Locate the cell with the specified text and output its (X, Y) center coordinate. 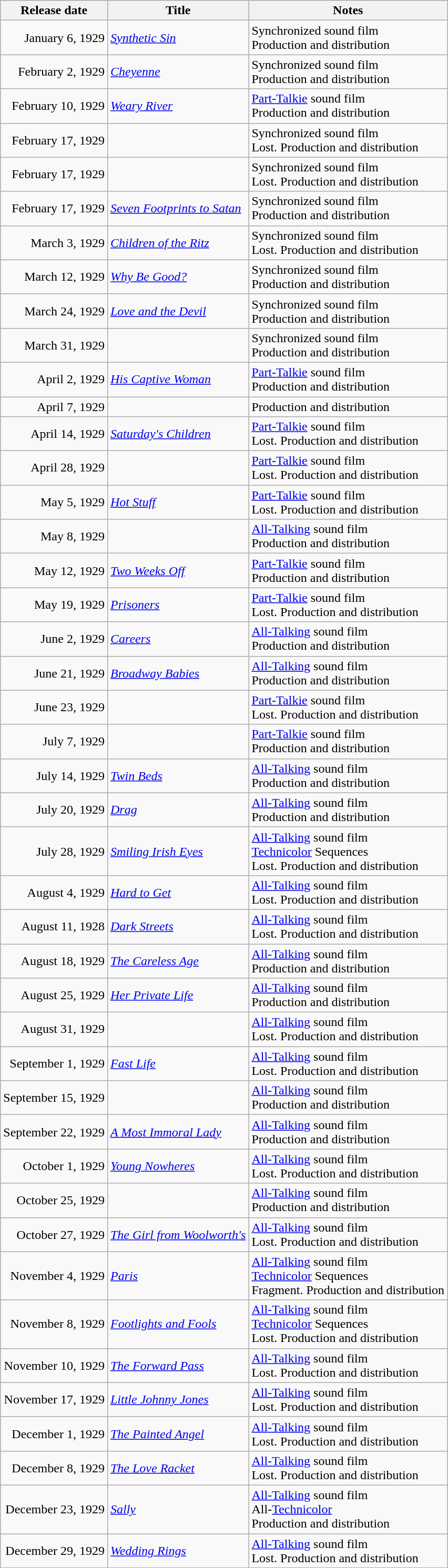
June 23, 1929 (54, 708)
Hot Stuff (178, 503)
December 8, 1929 (54, 1468)
November 4, 1929 (54, 1276)
All-Talking sound film Technicolor SequencesFragment. Production and distribution (348, 1276)
August 18, 1929 (54, 961)
Cheyenne (178, 71)
Two Weeks Off (178, 571)
A Most Immoral Lady (178, 1132)
The Painted Angel (178, 1434)
Dark Streets (178, 926)
August 11, 1928 (54, 926)
March 31, 1929 (54, 345)
Little Johnny Jones (178, 1399)
Production and distribution (348, 406)
March 3, 1929 (54, 243)
December 29, 1929 (54, 1551)
April 2, 1929 (54, 380)
September 22, 1929 (54, 1132)
Footlights and Fools (178, 1324)
Synthetic Sin (178, 38)
Smiling Irish Eyes (178, 851)
January 6, 1929 (54, 38)
December 1, 1929 (54, 1434)
November 8, 1929 (54, 1324)
November 17, 1929 (54, 1399)
Wedding Rings (178, 1551)
Seven Footprints to Satan (178, 208)
Why Be Good? (178, 276)
November 10, 1929 (54, 1366)
May 5, 1929 (54, 503)
Notes (348, 11)
Fast Life (178, 1064)
July 14, 1929 (54, 776)
July 7, 1929 (54, 741)
Sally (178, 1509)
May 19, 1929 (54, 604)
All-Talking sound film All-Technicolor Production and distribution (348, 1509)
October 25, 1929 (54, 1201)
May 12, 1929 (54, 571)
February 2, 1929 (54, 71)
August 25, 1929 (54, 996)
Love and the Devil (178, 311)
September 15, 1929 (54, 1098)
The Love Racket (178, 1468)
Broadway Babies (178, 673)
Careers (178, 639)
The Careless Age (178, 961)
Release date (54, 11)
February 10, 1929 (54, 106)
The Forward Pass (178, 1366)
July 28, 1929 (54, 851)
July 20, 1929 (54, 809)
August 4, 1929 (54, 893)
Twin Beds (178, 776)
May 8, 1929 (54, 536)
June 2, 1929 (54, 639)
April 14, 1929 (54, 434)
Her Private Life (178, 996)
Children of the Ritz (178, 243)
September 1, 1929 (54, 1064)
Drag (178, 809)
August 31, 1929 (54, 1029)
Young Nowheres (178, 1166)
March 12, 1929 (54, 276)
Paris (178, 1276)
His Captive Woman (178, 380)
December 23, 1929 (54, 1509)
Weary River (178, 106)
Title (178, 11)
April 7, 1929 (54, 406)
October 27, 1929 (54, 1234)
October 1, 1929 (54, 1166)
March 24, 1929 (54, 311)
Saturday's Children (178, 434)
The Girl from Woolworth's (178, 1234)
Prisoners (178, 604)
April 28, 1929 (54, 468)
Hard to Get (178, 893)
June 21, 1929 (54, 673)
